Determine the (x, y) coordinate at the center of the cell enclosing the given text.  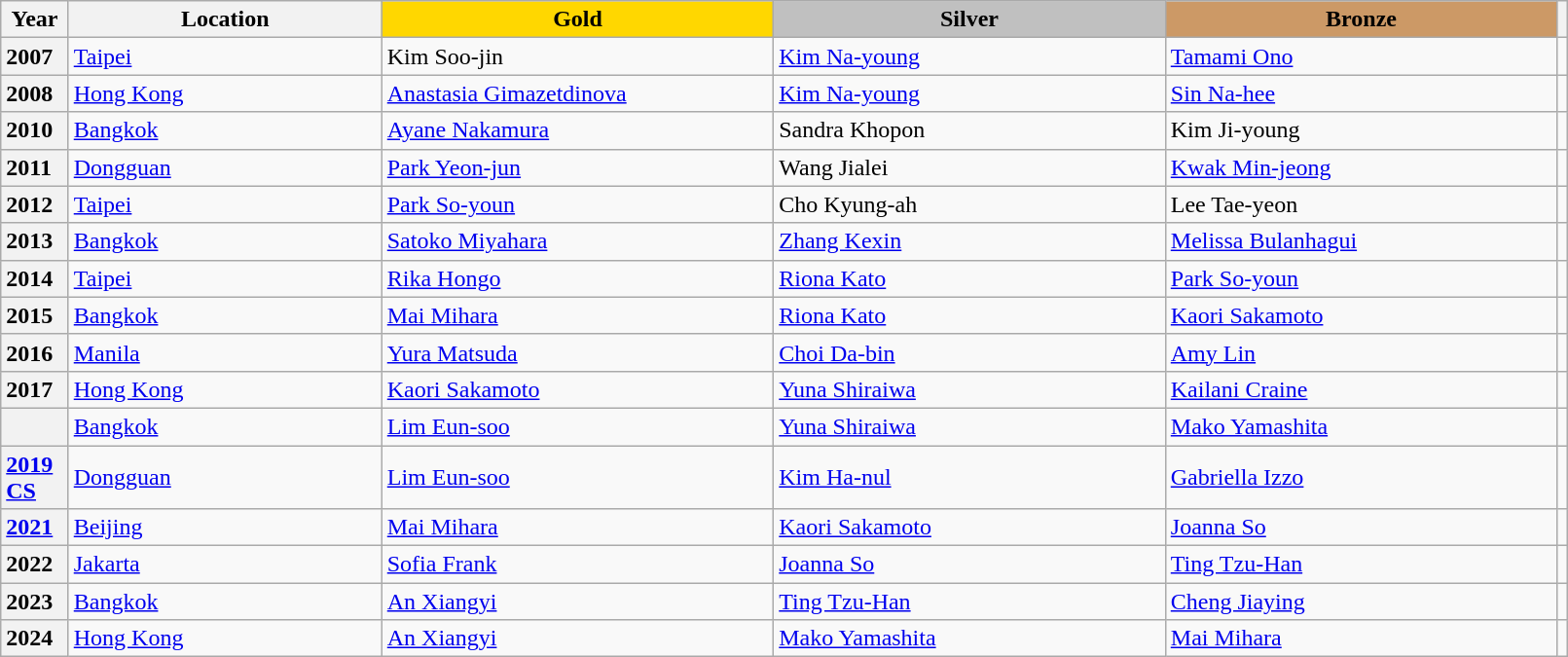
2016 (35, 352)
Amy Lin (1361, 352)
Choi Da-bin (969, 352)
Ayane Nakamura (578, 130)
Sandra Khopon (969, 130)
Kim Soo-jin (578, 56)
Silver (969, 19)
Park Yeon-jun (578, 167)
Kim Ji-young (1361, 130)
Sin Na-hee (1361, 93)
Manila (225, 352)
2011 (35, 167)
2022 (35, 565)
Melissa Bulanhagui (1361, 241)
Cheng Jiaying (1361, 602)
Gabriella Izzo (1361, 477)
Beijing (225, 528)
2012 (35, 204)
Tamami Ono (1361, 56)
2015 (35, 315)
Cho Kyung-ah (969, 204)
2021 (35, 528)
Bronze (1361, 19)
2010 (35, 130)
Wang Jialei (969, 167)
Sofia Frank (578, 565)
Lee Tae-yeon (1361, 204)
Satoko Miyahara (578, 241)
Jakarta (225, 565)
2014 (35, 278)
Kailani Craine (1361, 389)
Location (225, 19)
2008 (35, 93)
Yura Matsuda (578, 352)
2017 (35, 389)
Gold (578, 19)
2023 (35, 602)
2013 (35, 241)
2007 (35, 56)
Rika Hongo (578, 278)
2019 CS (35, 477)
Year (35, 19)
Anastasia Gimazetdinova (578, 93)
Kim Ha-nul (969, 477)
Kwak Min-jeong (1361, 167)
Zhang Kexin (969, 241)
2024 (35, 639)
